For the text-containing cell, return its midpoint in (x, y) coordinate format. 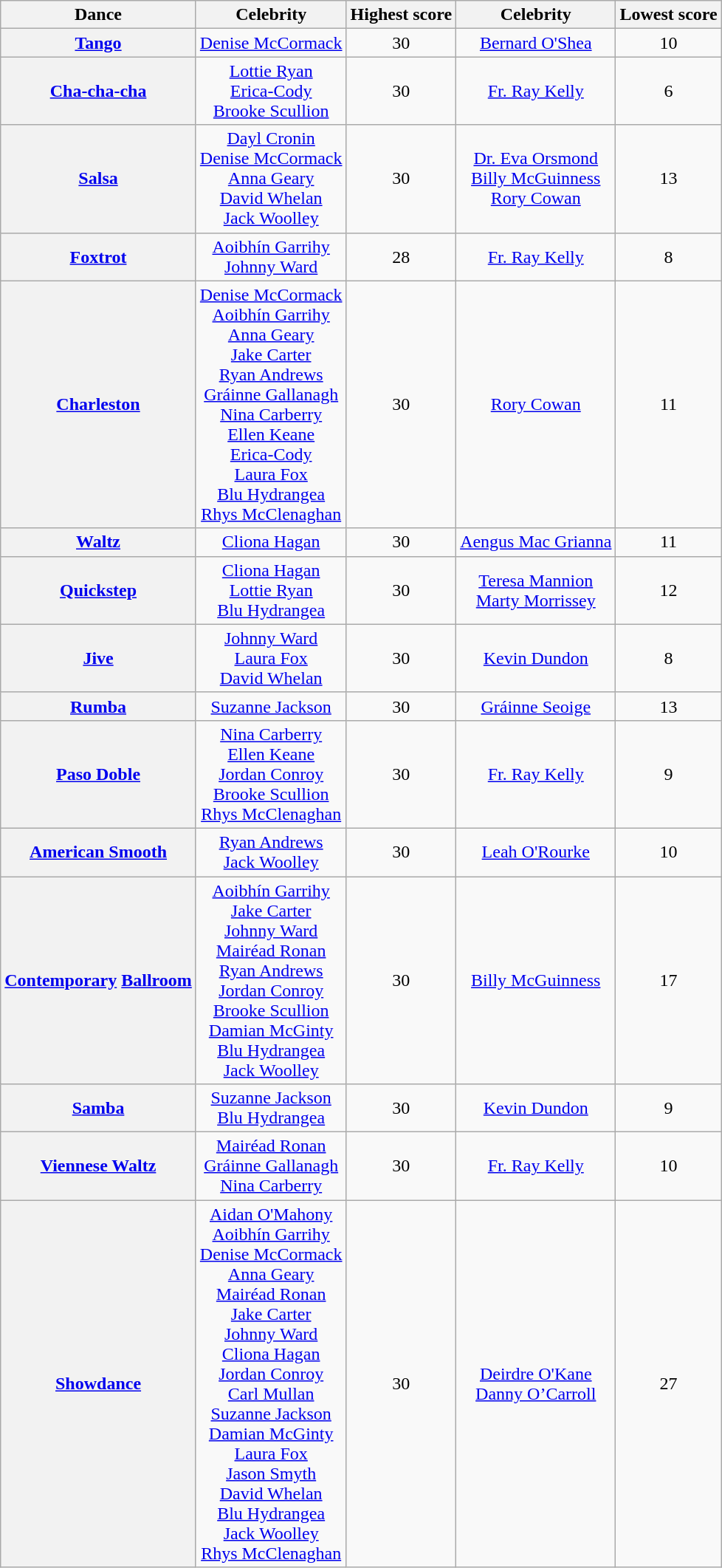
28 (402, 257)
Highest score (402, 15)
Rumba (99, 706)
Quickstep (99, 590)
Suzanne JacksonBlu Hydrangea (271, 1108)
17 (669, 979)
6 (669, 91)
Salsa (99, 179)
27 (669, 1384)
12 (669, 590)
Teresa MannionMarty Morrissey (536, 590)
Cliona Hagan (271, 542)
Johnny WardLaura FoxDavid Whelan (271, 658)
Foxtrot (99, 257)
Aengus Mac Grianna (536, 542)
Leah O'Rourke (536, 852)
American Smooth (99, 852)
Showdance (99, 1384)
Jive (99, 658)
Lowest score (669, 15)
Contemporary Ballroom (99, 979)
Deirdre O'KaneDanny O’Carroll (536, 1384)
Aoibhín GarrihyJohnny Ward (271, 257)
Billy McGuinness (536, 979)
Dr. Eva OrsmondBilly McGuinnessRory Cowan (536, 179)
Lottie RyanErica-CodyBrooke Scullion (271, 91)
Samba (99, 1108)
Dayl CroninDenise McCormackAnna GearyDavid WhelanJack Woolley (271, 179)
Waltz (99, 542)
Dance (99, 15)
Suzanne Jackson (271, 706)
Tango (99, 43)
Paso Doble (99, 774)
Cliona HaganLottie RyanBlu Hydrangea (271, 590)
Gráinne Seoige (536, 706)
Aoibhín GarrihyJake CarterJohnny WardMairéad RonanRyan AndrewsJordan ConroyBrooke ScullionDamian McGintyBlu HydrangeaJack Woolley (271, 979)
Ryan AndrewsJack Woolley (271, 852)
Rory Cowan (536, 405)
Cha-cha-cha (99, 91)
Bernard O'Shea (536, 43)
Mairéad RonanGráinne GallanaghNina Carberry (271, 1166)
Nina CarberryEllen KeaneJordan ConroyBrooke ScullionRhys McClenaghan (271, 774)
Denise McCormack (271, 43)
Viennese Waltz (99, 1166)
Charleston (99, 405)
